Return (X, Y) of the center of cell containing provided text 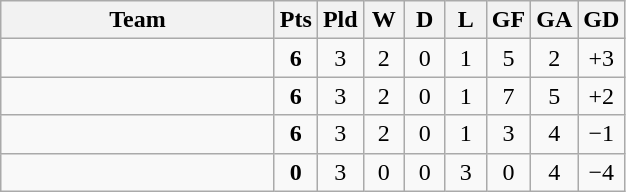
GA (554, 20)
+3 (602, 58)
Team (138, 20)
−1 (602, 134)
Pts (296, 20)
GF (508, 20)
L (466, 20)
D (424, 20)
7 (508, 96)
GD (602, 20)
Pld (340, 20)
W (384, 20)
+2 (602, 96)
−4 (602, 172)
